From the cell containing the given text, extract its center point as (X, Y) coordinate. 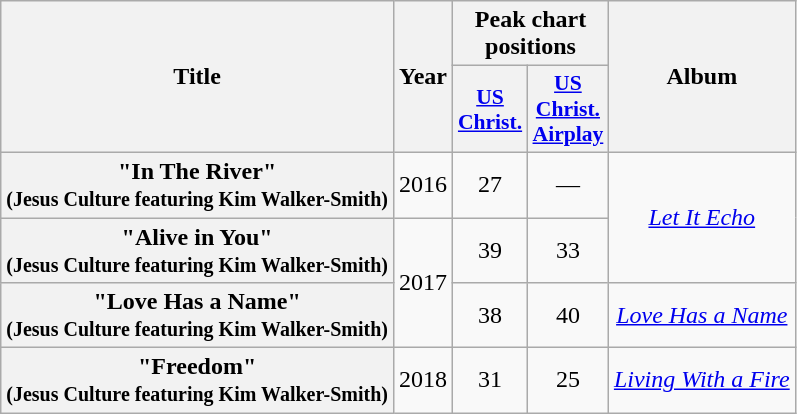
"Alive in You" (Jesus Culture featuring Kim Walker-Smith) (198, 250)
Title (198, 77)
Album (702, 77)
33 (568, 250)
— (568, 184)
"In The River" (Jesus Culture featuring Kim Walker-Smith) (198, 184)
2018 (424, 380)
Year (424, 77)
Peak chart positions (531, 34)
Love Has a Name (702, 316)
38 (490, 316)
25 (568, 380)
27 (490, 184)
"Love Has a Name" (Jesus Culture featuring Kim Walker-Smith) (198, 316)
USChrist.Airplay (568, 110)
2017 (424, 283)
USChrist. (490, 110)
Living With a Fire (702, 380)
31 (490, 380)
39 (490, 250)
Let It Echo (702, 217)
"Freedom" (Jesus Culture featuring Kim Walker-Smith) (198, 380)
2016 (424, 184)
40 (568, 316)
